Detect which cell encompasses the target text, then output its [X, Y] center coordinate. 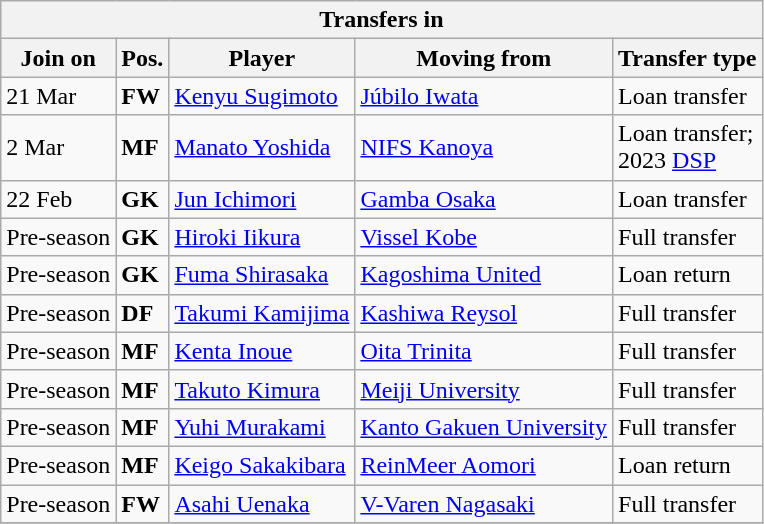
Player [262, 58]
Moving from [484, 58]
Asahi Uenaka [262, 503]
V-Varen Nagasaki [484, 503]
Kenyu Sugimoto [262, 96]
Join on [58, 58]
Kenta Inoue [262, 351]
Takumi Kamijima [262, 313]
ReinMeer Aomori [484, 465]
21 Mar [58, 96]
Manato Yoshida [262, 148]
NIFS Kanoya [484, 148]
Meiji University [484, 389]
Júbilo Iwata [484, 96]
Hiroki Iikura [262, 237]
Kagoshima United [484, 275]
Gamba Osaka [484, 199]
22 Feb [58, 199]
Kashiwa Reysol [484, 313]
Pos. [142, 58]
Fuma Shirasaka [262, 275]
Jun Ichimori [262, 199]
DF [142, 313]
2 Mar [58, 148]
Kanto Gakuen University [484, 427]
Oita Trinita [484, 351]
Keigo Sakakibara [262, 465]
Transfer type [688, 58]
Takuto Kimura [262, 389]
Vissel Kobe [484, 237]
Yuhi Murakami [262, 427]
Loan transfer; 2023 DSP [688, 148]
Transfers in [382, 20]
